Capture the cell that displays the provided text and extract its (x, y) central coordinate. 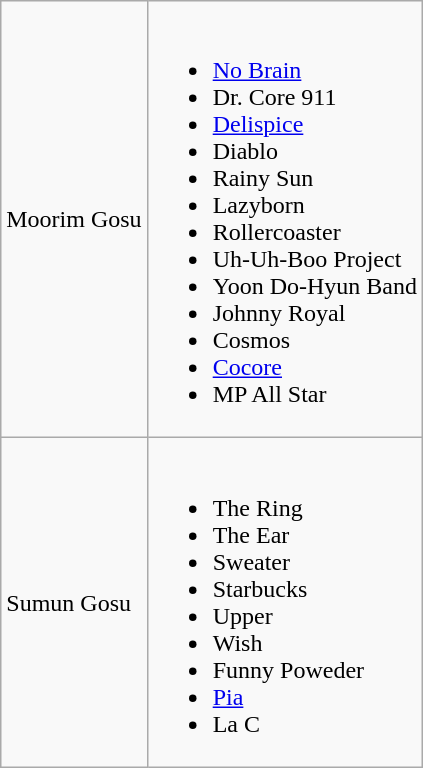
Moorim Gosu (74, 220)
Sumun Gosu (74, 602)
The RingThe EarSweaterStarbucksUpperWishFunny PowederPiaLa C (284, 602)
No BrainDr. Core 911DelispiceDiabloRainy SunLazybornRollercoasterUh-Uh-Boo ProjectYoon Do-Hyun BandJohnny RoyalCosmosCocoreMP All Star (284, 220)
